Find where the given text appears and provide that cell's center as (X, Y) coordinate. 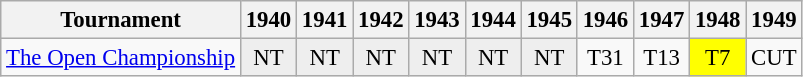
CUT (774, 58)
1947 (661, 20)
The Open Championship (121, 58)
T31 (605, 58)
1948 (718, 20)
T7 (718, 58)
1946 (605, 20)
T13 (661, 58)
1943 (437, 20)
1942 (381, 20)
Tournament (121, 20)
1944 (493, 20)
1941 (325, 20)
1949 (774, 20)
1940 (268, 20)
1945 (549, 20)
